Return [x, y] of the center of cell containing provided text 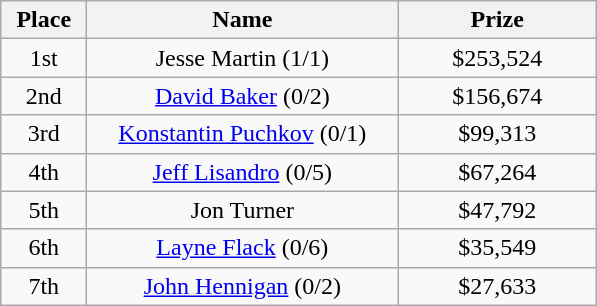
Name [242, 20]
4th [44, 172]
Konstantin Puchkov (0/1) [242, 134]
Jesse Martin (1/1) [242, 58]
7th [44, 286]
Jeff Lisandro (0/5) [242, 172]
Layne Flack (0/6) [242, 248]
$99,313 [498, 134]
1st [44, 58]
$67,264 [498, 172]
5th [44, 210]
$35,549 [498, 248]
Jon Turner [242, 210]
Prize [498, 20]
$27,633 [498, 286]
$156,674 [498, 96]
6th [44, 248]
$253,524 [498, 58]
3rd [44, 134]
Place [44, 20]
2nd [44, 96]
David Baker (0/2) [242, 96]
$47,792 [498, 210]
John Hennigan (0/2) [242, 286]
